Extract the (x, y) coordinate from the center of the cell holding the provided text.  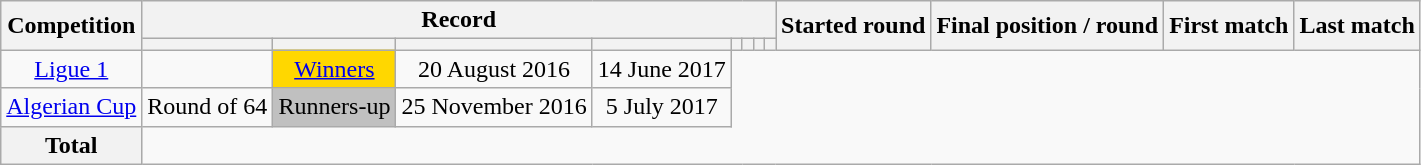
14 June 2017 (662, 69)
20 August 2016 (494, 69)
Algerian Cup (72, 107)
Ligue 1 (72, 69)
Round of 64 (208, 107)
Record (459, 20)
Runners-up (334, 107)
First match (1229, 26)
Started round (854, 26)
5 July 2017 (662, 107)
Winners (334, 69)
Last match (1357, 26)
Competition (72, 26)
25 November 2016 (494, 107)
Final position / round (1048, 26)
Total (72, 145)
